Locate the cell with the specified text and output its (x, y) center coordinate. 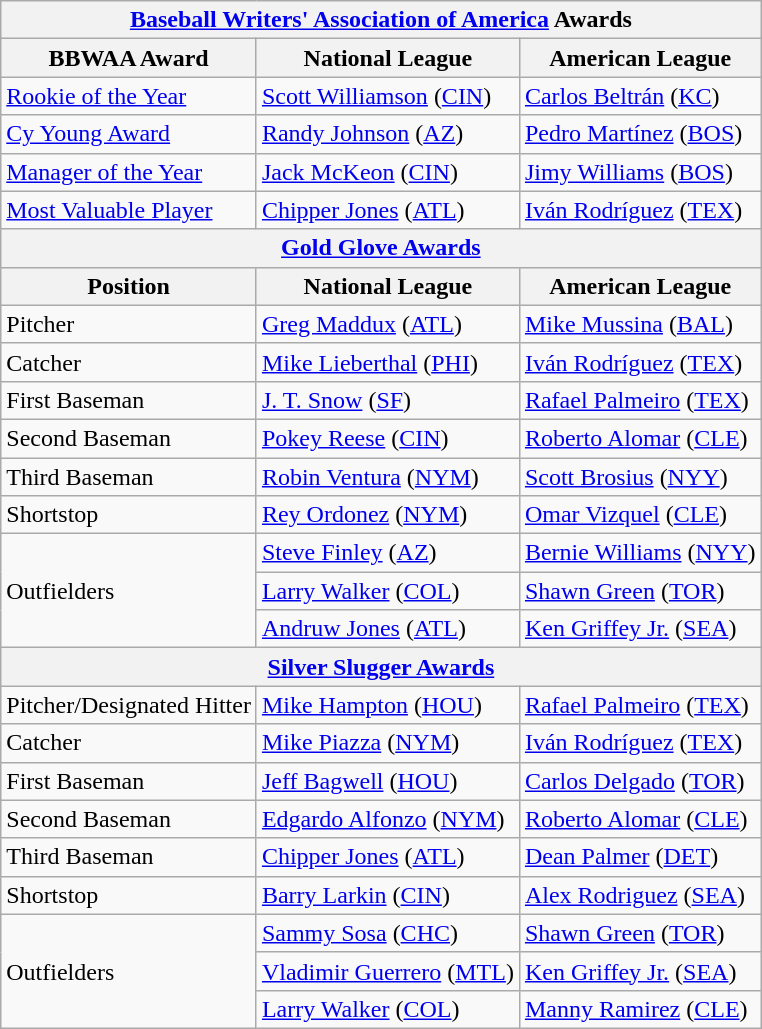
Randy Johnson (AZ) (388, 134)
Manager of the Year (129, 172)
Robin Ventura (NYM) (388, 477)
Barry Larkin (CIN) (388, 895)
Jack McKeon (CIN) (388, 172)
Pitcher/Designated Hitter (129, 705)
Pokey Reese (CIN) (388, 438)
Steve Finley (AZ) (388, 553)
Baseball Writers' Association of America Awards (381, 20)
Omar Vizquel (CLE) (640, 515)
Rookie of the Year (129, 96)
Mike Piazza (NYM) (388, 743)
J. T. Snow (SF) (388, 400)
Manny Ramirez (CLE) (640, 1009)
Pedro Martínez (BOS) (640, 134)
Carlos Beltrán (KC) (640, 96)
Dean Palmer (DET) (640, 857)
Scott Williamson (CIN) (388, 96)
Greg Maddux (ATL) (388, 324)
Edgardo Alfonzo (NYM) (388, 819)
Sammy Sosa (CHC) (388, 933)
Andruw Jones (ATL) (388, 629)
Pitcher (129, 324)
Mike Hampton (HOU) (388, 705)
Silver Slugger Awards (381, 667)
Mike Lieberthal (PHI) (388, 362)
Bernie Williams (NYY) (640, 553)
Rey Ordonez (NYM) (388, 515)
Cy Young Award (129, 134)
Scott Brosius (NYY) (640, 477)
Alex Rodriguez (SEA) (640, 895)
Jimy Williams (BOS) (640, 172)
BBWAA Award (129, 58)
Jeff Bagwell (HOU) (388, 781)
Vladimir Guerrero (MTL) (388, 971)
Gold Glove Awards (381, 248)
Mike Mussina (BAL) (640, 324)
Position (129, 286)
Most Valuable Player (129, 210)
Carlos Delgado (TOR) (640, 781)
